Identify which cell holds the provided text, then report its (x, y) central coordinate. 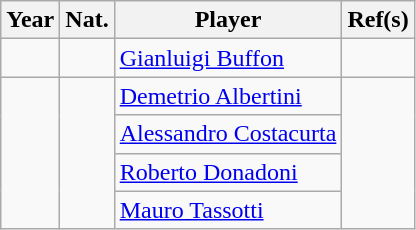
Year (30, 20)
Roberto Donadoni (228, 172)
Demetrio Albertini (228, 96)
Alessandro Costacurta (228, 134)
Ref(s) (378, 20)
Nat. (87, 20)
Mauro Tassotti (228, 210)
Gianluigi Buffon (228, 58)
Player (228, 20)
